Pinpoint the cell where the given text exists, returning its [X, Y] midpoint coordinate. 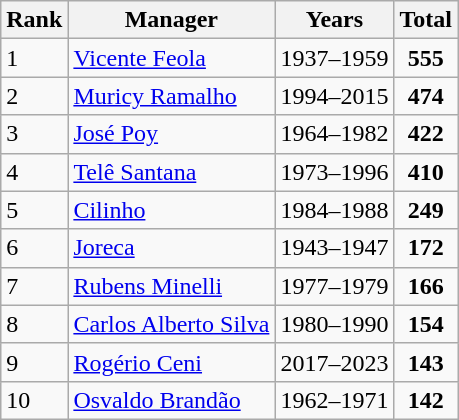
555 [426, 58]
1973–1996 [334, 172]
8 [34, 324]
Years [334, 20]
Rubens Minelli [172, 286]
Rogério Ceni [172, 362]
Vicente Feola [172, 58]
1962–1971 [334, 400]
5 [34, 210]
142 [426, 400]
3 [34, 134]
7 [34, 286]
Joreca [172, 248]
1984–1988 [334, 210]
Cilinho [172, 210]
José Poy [172, 134]
1937–1959 [334, 58]
9 [34, 362]
1964–1982 [334, 134]
Rank [34, 20]
4 [34, 172]
1977–1979 [334, 286]
474 [426, 96]
6 [34, 248]
Manager [172, 20]
Total [426, 20]
410 [426, 172]
1 [34, 58]
249 [426, 210]
1994–2015 [334, 96]
1943–1947 [334, 248]
166 [426, 286]
154 [426, 324]
1980–1990 [334, 324]
2 [34, 96]
422 [426, 134]
Muricy Ramalho [172, 96]
Carlos Alberto Silva [172, 324]
10 [34, 400]
Telê Santana [172, 172]
143 [426, 362]
Osvaldo Brandão [172, 400]
2017–2023 [334, 362]
172 [426, 248]
